Output the [x, y] coordinate of the center of the cell containing the given text.  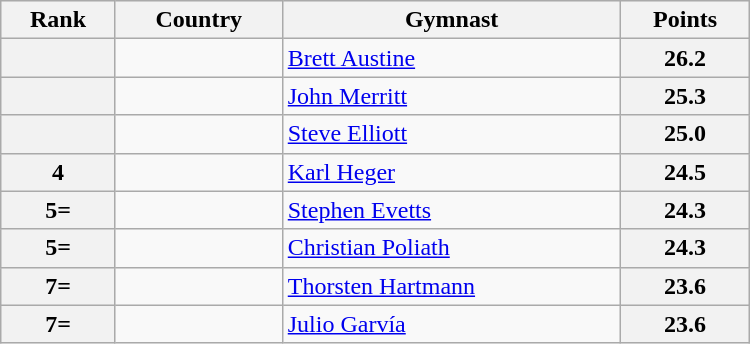
Gymnast [452, 20]
Karl Heger [452, 172]
Country [198, 20]
Brett Austine [452, 58]
4 [58, 172]
25.0 [685, 134]
Steve Elliott [452, 134]
Christian Poliath [452, 248]
26.2 [685, 58]
25.3 [685, 96]
John Merritt [452, 96]
Julio Garvía [452, 324]
Rank [58, 20]
24.5 [685, 172]
Points [685, 20]
Stephen Evetts [452, 210]
Thorsten Hartmann [452, 286]
